For the text-containing cell, return its midpoint in (X, Y) coordinate format. 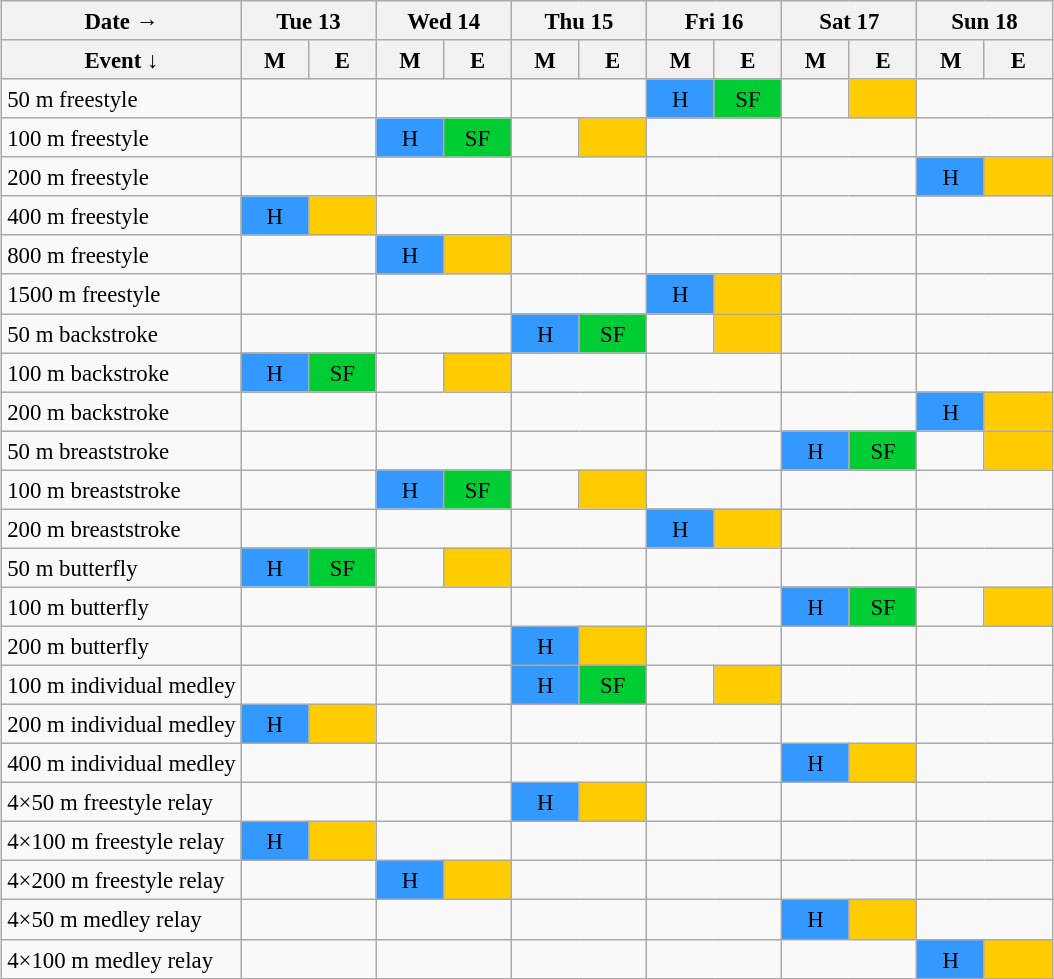
Fri 16 (714, 20)
100 m individual medley (122, 684)
200 m backstroke (122, 412)
4×200 m freestyle relay (122, 880)
50 m breaststroke (122, 450)
200 m individual medley (122, 724)
400 m individual medley (122, 764)
Date → (122, 20)
400 m freestyle (122, 216)
800 m freestyle (122, 254)
100 m butterfly (122, 606)
50 m freestyle (122, 98)
4×50 m freestyle relay (122, 802)
4×50 m medley relay (122, 920)
Thu 15 (578, 20)
100 m breaststroke (122, 490)
4×100 m medley relay (122, 958)
1500 m freestyle (122, 294)
100 m backstroke (122, 372)
Wed 14 (444, 20)
200 m breaststroke (122, 528)
4×100 m freestyle relay (122, 842)
Sun 18 (984, 20)
200 m freestyle (122, 176)
Sat 17 (850, 20)
Event ↓ (122, 60)
Tue 13 (308, 20)
50 m butterfly (122, 568)
100 m freestyle (122, 138)
200 m butterfly (122, 646)
50 m backstroke (122, 334)
